Determine the (X, Y) coordinate at the center of the cell enclosing the given text.  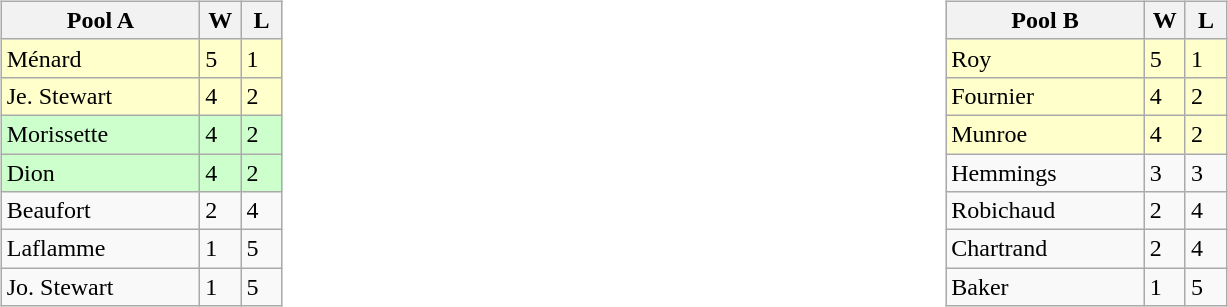
Pool A (100, 20)
Munroe (1046, 134)
Fournier (1046, 96)
Beaufort (100, 211)
Baker (1046, 287)
Hemmings (1046, 173)
Laflamme (100, 249)
Chartrand (1046, 249)
Roy (1046, 58)
Dion (100, 173)
Robichaud (1046, 211)
Jo. Stewart (100, 287)
Je. Stewart (100, 96)
Pool B (1046, 20)
Morissette (100, 134)
Ménard (100, 58)
